Output the (x, y) coordinate of the center of the cell containing the given text.  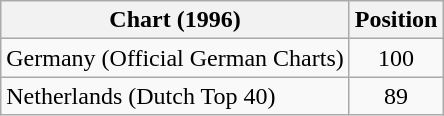
Germany (Official German Charts) (175, 58)
Chart (1996) (175, 20)
89 (396, 96)
Netherlands (Dutch Top 40) (175, 96)
Position (396, 20)
100 (396, 58)
